Detect which cell encompasses the target text, then output its (x, y) center coordinate. 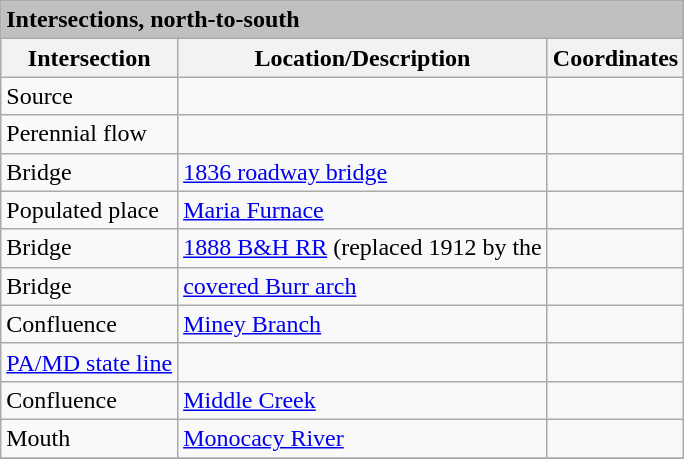
Source (90, 96)
Monocacy River (363, 438)
Intersection (90, 58)
Perennial flow (90, 134)
Coordinates (615, 58)
Middle Creek (363, 400)
Miney Branch (363, 324)
Mouth (90, 438)
1888 B&H RR (replaced 1912 by the (363, 248)
Location/Description (363, 58)
Maria Furnace (363, 210)
covered Burr arch (363, 286)
Intersections, north-to-south (342, 20)
1836 roadway bridge (363, 172)
Populated place (90, 210)
PA/MD state line (90, 362)
